From the cell containing the given text, extract its center point as (x, y) coordinate. 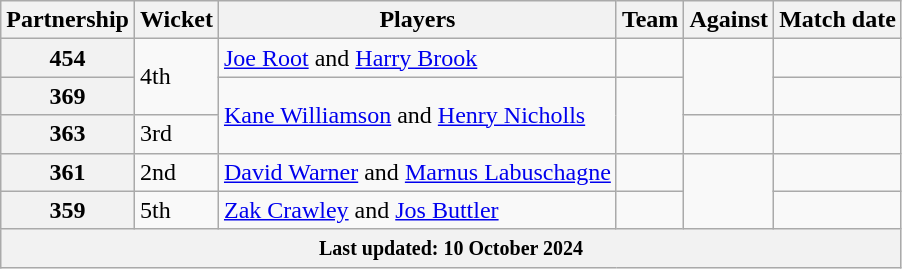
363 (68, 134)
3rd (176, 134)
Players (417, 20)
Kane Williamson and Henry Nicholls (417, 115)
Wicket (176, 20)
361 (68, 172)
Zak Crawley and Jos Buttler (417, 210)
Joe Root and Harry Brook (417, 58)
454 (68, 58)
5th (176, 210)
Partnership (68, 20)
359 (68, 210)
4th (176, 77)
2nd (176, 172)
Against (729, 20)
Last updated: 10 October 2024 (452, 248)
369 (68, 96)
David Warner and Marnus Labuschagne (417, 172)
Match date (838, 20)
Team (650, 20)
